Determine the (x, y) coordinate at the center of the cell enclosing the given text.  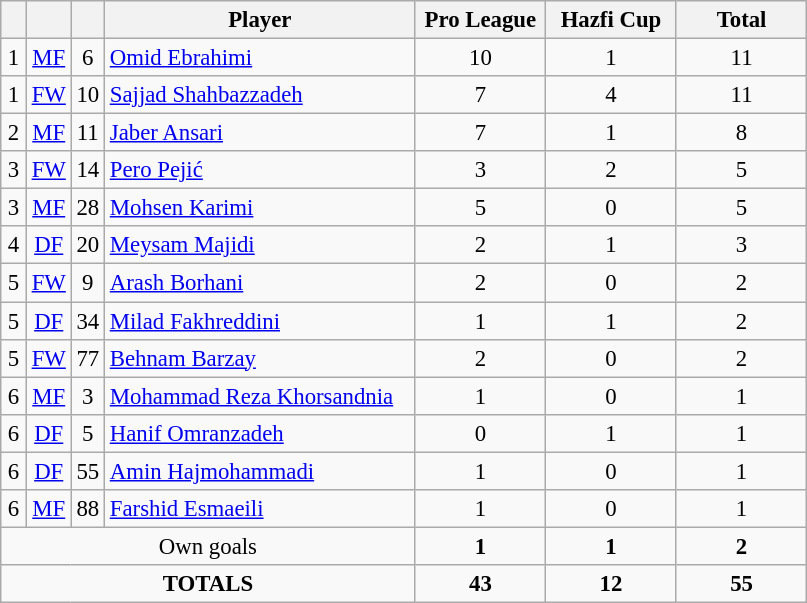
8 (742, 133)
Total (742, 20)
Amin Hajmohammadi (260, 471)
Hanif Omranzadeh (260, 433)
34 (88, 321)
Arash Borhani (260, 283)
Behnam Barzay (260, 358)
Meysam Majidi (260, 245)
Player (260, 20)
TOTALS (208, 584)
Milad Fakhreddini (260, 321)
9 (88, 283)
Mohammad Reza Khorsandnia (260, 396)
Mohsen Karimi (260, 208)
88 (88, 509)
Farshid Esmaeili (260, 509)
Hazfi Cup (612, 20)
Sajjad Shahbazzadeh (260, 95)
14 (88, 170)
77 (88, 358)
Pero Pejić (260, 170)
Omid Ebrahimi (260, 58)
Pro League (480, 20)
Jaber Ansari (260, 133)
12 (612, 584)
20 (88, 245)
Own goals (208, 546)
43 (480, 584)
28 (88, 208)
